Output the [X, Y] coordinate of the center of the cell containing the given text.  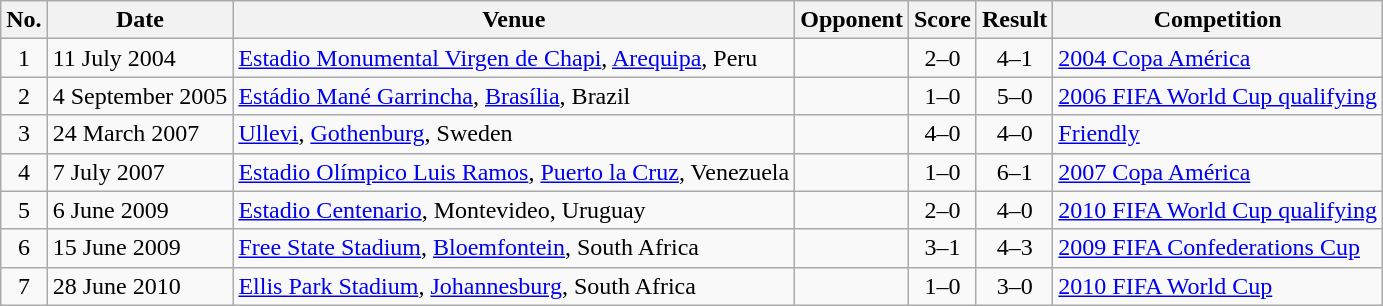
5–0 [1014, 96]
6 June 2009 [140, 210]
2006 FIFA World Cup qualifying [1218, 96]
2 [24, 96]
2010 FIFA World Cup qualifying [1218, 210]
4–1 [1014, 58]
7 July 2007 [140, 172]
Ullevi, Gothenburg, Sweden [514, 134]
Estadio Olímpico Luis Ramos, Puerto la Cruz, Venezuela [514, 172]
Result [1014, 20]
2009 FIFA Confederations Cup [1218, 248]
11 July 2004 [140, 58]
3–1 [942, 248]
7 [24, 286]
Score [942, 20]
4 [24, 172]
No. [24, 20]
Estádio Mané Garrincha, Brasília, Brazil [514, 96]
3–0 [1014, 286]
Venue [514, 20]
Date [140, 20]
1 [24, 58]
3 [24, 134]
Competition [1218, 20]
Ellis Park Stadium, Johannesburg, South Africa [514, 286]
Opponent [852, 20]
2010 FIFA World Cup [1218, 286]
6–1 [1014, 172]
Friendly [1218, 134]
6 [24, 248]
4 September 2005 [140, 96]
2007 Copa América [1218, 172]
28 June 2010 [140, 286]
15 June 2009 [140, 248]
2004 Copa América [1218, 58]
Free State Stadium, Bloemfontein, South Africa [514, 248]
Estadio Centenario, Montevideo, Uruguay [514, 210]
24 March 2007 [140, 134]
4–3 [1014, 248]
5 [24, 210]
Estadio Monumental Virgen de Chapi, Arequipa, Peru [514, 58]
